Detect which cell encompasses the target text, then output its [X, Y] center coordinate. 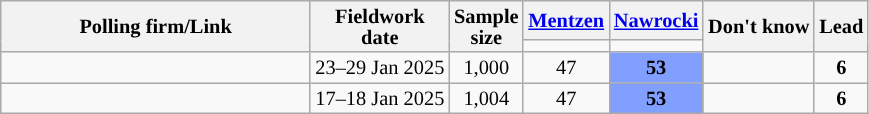
Samplesize [486, 26]
1,000 [486, 68]
Don't know [758, 26]
Lead [841, 26]
23–29 Jan 2025 [380, 68]
1,004 [486, 98]
Nawrocki [656, 20]
17–18 Jan 2025 [380, 98]
Polling firm/Link [156, 26]
Mentzen [566, 20]
Fieldworkdate [380, 26]
